Locate the cell with the specified text and output its (X, Y) center coordinate. 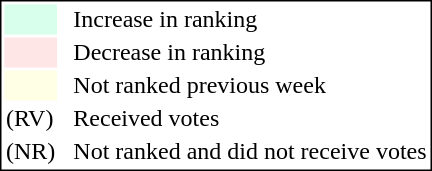
Received votes (250, 119)
Not ranked previous week (250, 85)
Decrease in ranking (250, 53)
(NR) (30, 151)
(RV) (30, 119)
Not ranked and did not receive votes (250, 151)
Increase in ranking (250, 19)
